Search for the cell housing the specified text and yield its [X, Y] center coordinate. 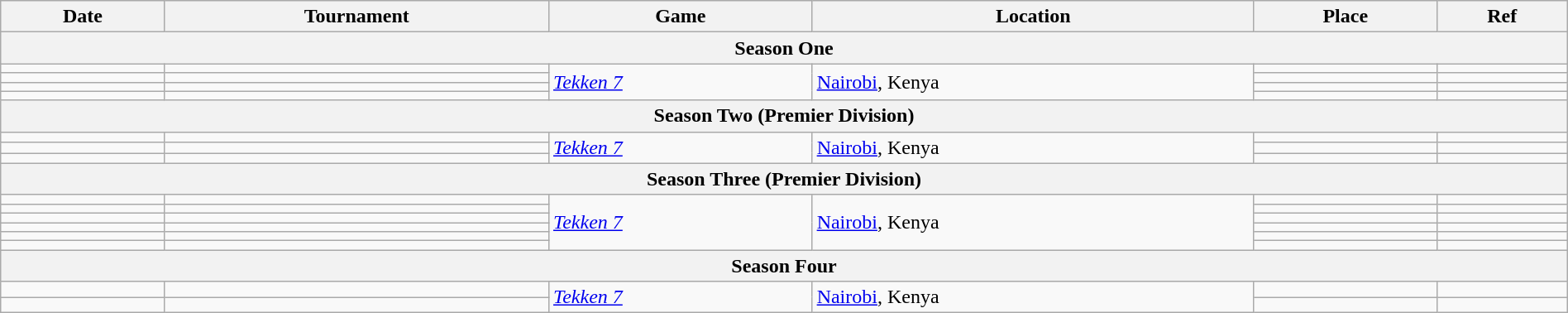
Place [1345, 17]
Game [680, 17]
Date [83, 17]
Ref [1502, 17]
Season Three (Premier Division) [784, 179]
Season Two (Premier Division) [784, 116]
Location [1033, 17]
Season Four [784, 266]
Season One [784, 48]
Tournament [356, 17]
